Capture the cell that displays the provided text and extract its (x, y) central coordinate. 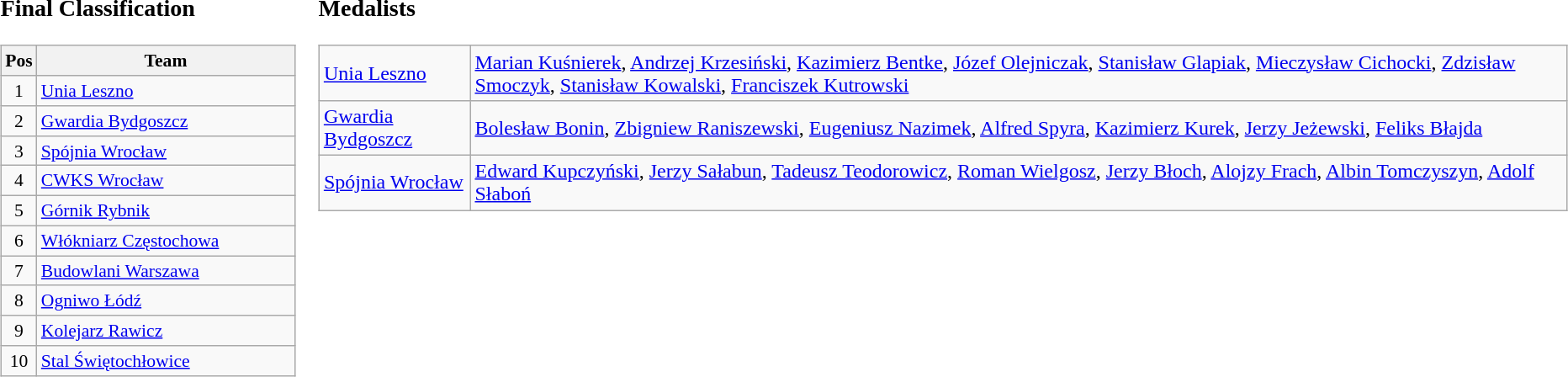
CWKS Wrocław (166, 181)
9 (19, 331)
Włókniarz Częstochowa (166, 241)
8 (19, 300)
2 (19, 121)
Bolesław Bonin, Zbigniew Raniszewski, Eugeniusz Nazimek, Alfred Spyra, Kazimierz Kurek, Jerzy Jeżewski, Feliks Błajda (1019, 128)
10 (19, 361)
Budowlani Warszawa (166, 271)
Kolejarz Rawicz (166, 331)
Edward Kupczyński, Jerzy Sałabun, Tadeusz Teodorowicz, Roman Wielgosz, Jerzy Błoch, Alojzy Frach, Albin Tomczyszyn, Adolf Słaboń (1019, 183)
4 (19, 181)
Górnik Rybnik (166, 211)
1 (19, 91)
5 (19, 211)
Pos (19, 61)
7 (19, 271)
Ogniwo Łódź (166, 300)
3 (19, 151)
6 (19, 241)
Stal Świętochłowice (166, 361)
Team (166, 61)
